Capture the cell that displays the provided text and extract its (x, y) central coordinate. 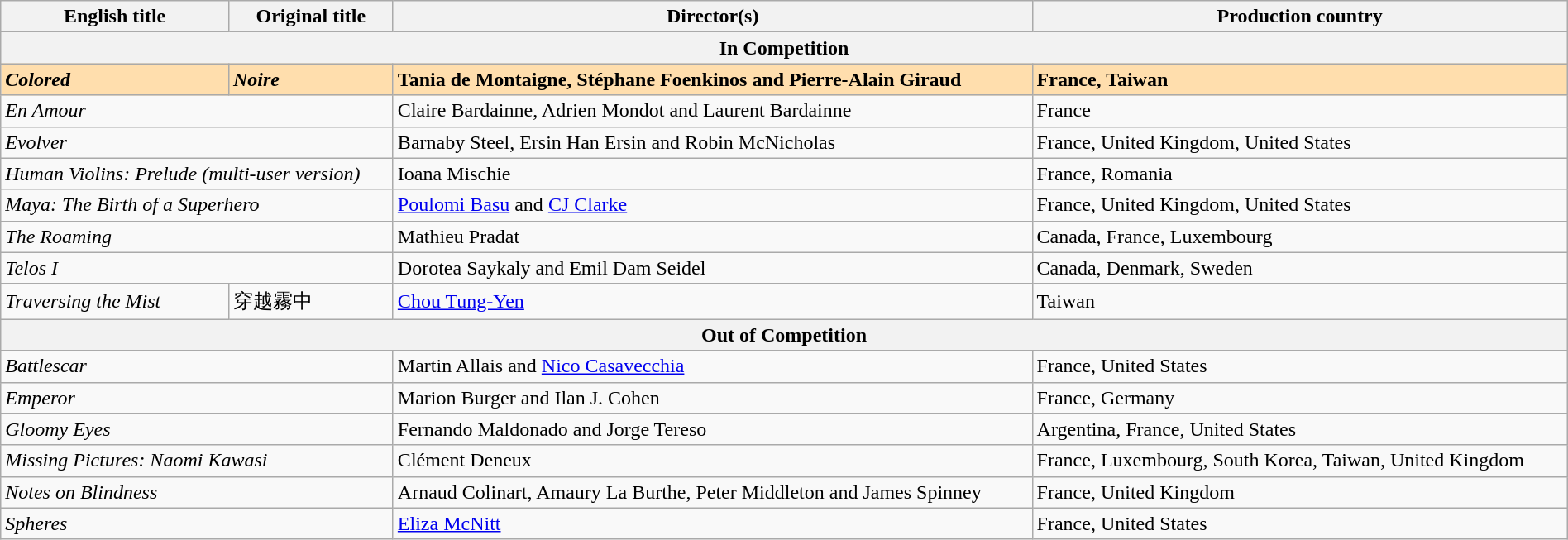
Argentina, France, United States (1300, 429)
Fernando Maldonado and Jorge Tereso (713, 429)
Telos I (197, 268)
France, Romania (1300, 174)
Clément Deneux (713, 461)
Evolver (197, 142)
Missing Pictures: Naomi Kawasi (197, 461)
Marion Burger and Ilan J. Cohen (713, 398)
English title (115, 17)
In Competition (784, 48)
Tania de Montaigne, Stéphane Foenkinos and Pierre-Alain Giraud (713, 79)
France, Germany (1300, 398)
Dorotea Saykaly and Emil Dam Seidel (713, 268)
Director(s) (713, 17)
France, Luxembourg, South Korea, Taiwan, United Kingdom (1300, 461)
Out of Competition (784, 335)
France, United Kingdom (1300, 492)
Chou Tung-Yen (713, 301)
Colored (115, 79)
The Roaming (197, 237)
穿越霧中 (311, 301)
Spheres (197, 523)
Barnaby Steel, Ersin Han Ersin and Robin McNicholas (713, 142)
France (1300, 111)
Canada, Denmark, Sweden (1300, 268)
Noire (311, 79)
Emperor (197, 398)
Taiwan (1300, 301)
En Amour (197, 111)
Human Violins: Prelude (multi-user version) (197, 174)
Notes on Blindness (197, 492)
Battlescar (197, 366)
Mathieu Pradat (713, 237)
Production country (1300, 17)
Claire Bardainne, Adrien Mondot and Laurent Bardainne (713, 111)
Gloomy Eyes (197, 429)
Original title (311, 17)
Eliza McNitt (713, 523)
Traversing the Mist (115, 301)
Ioana Mischie (713, 174)
France, Taiwan (1300, 79)
Martin Allais and Nico Casavecchia (713, 366)
Poulomi Basu and CJ Clarke (713, 205)
Maya: The Birth of a Superhero (197, 205)
Canada, France, Luxembourg (1300, 237)
Arnaud Colinart, Amaury La Burthe, Peter Middleton and James Spinney (713, 492)
